Determine the (X, Y) coordinate at the center of the cell enclosing the given text.  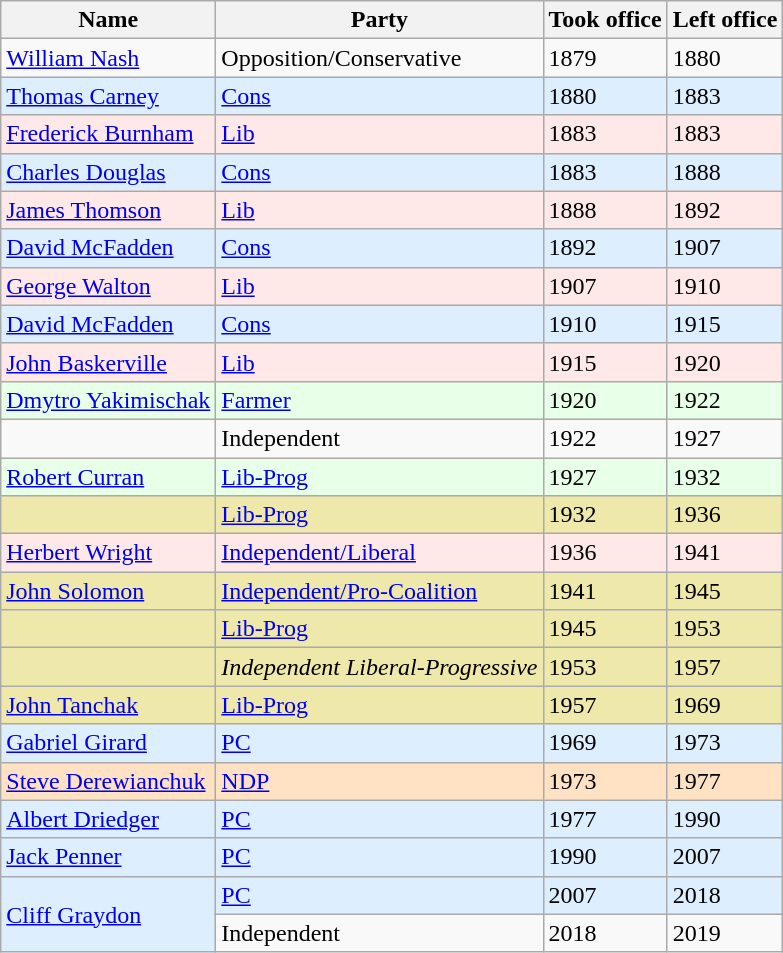
2019 (725, 933)
Opposition/Conservative (380, 58)
Gabriel Girard (108, 743)
Independent Liberal-Progressive (380, 667)
Charles Douglas (108, 172)
John Baskerville (108, 362)
Name (108, 20)
John Solomon (108, 591)
William Nash (108, 58)
Farmer (380, 400)
1879 (605, 58)
NDP (380, 781)
Took office (605, 20)
Herbert Wright (108, 553)
George Walton (108, 286)
Robert Curran (108, 477)
Dmytro Yakimischak (108, 400)
Thomas Carney (108, 96)
Steve Derewianchuk (108, 781)
Independent/Liberal (380, 553)
James Thomson (108, 210)
Left office (725, 20)
Cliff Graydon (108, 914)
Party (380, 20)
Frederick Burnham (108, 134)
Independent/Pro-Coalition (380, 591)
Jack Penner (108, 857)
John Tanchak (108, 705)
Albert Driedger (108, 819)
